Return the (x, y) coordinate for the center point of the cell that contains the specified text.  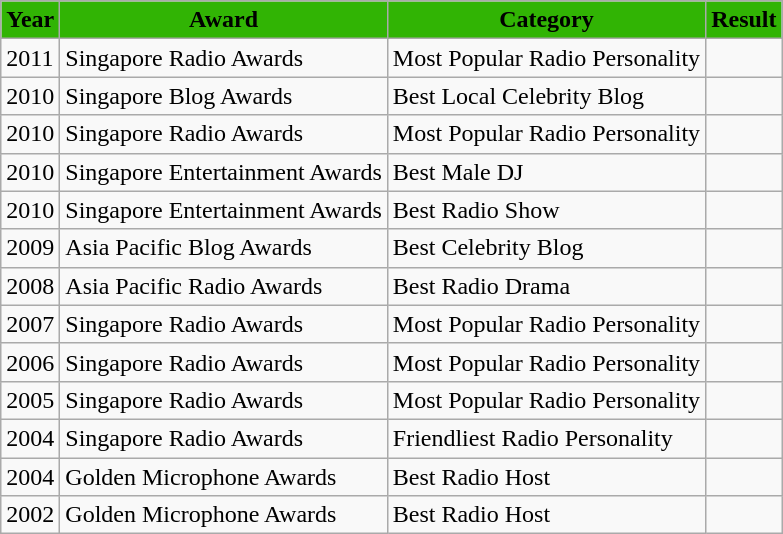
Friendliest Radio Personality (546, 438)
2006 (30, 362)
Best Local Celebrity Blog (546, 96)
Best Radio Show (546, 210)
Year (30, 20)
2008 (30, 286)
Singapore Blog Awards (224, 96)
2005 (30, 400)
Best Celebrity Blog (546, 248)
Category (546, 20)
Result (744, 20)
Asia Pacific Blog Awards (224, 248)
2011 (30, 58)
Best Radio Drama (546, 286)
2002 (30, 515)
2007 (30, 324)
Asia Pacific Radio Awards (224, 286)
Award (224, 20)
Best Male DJ (546, 172)
2009 (30, 248)
